Scan for the cell matching the given text and deliver its [x, y] coordinate at center. 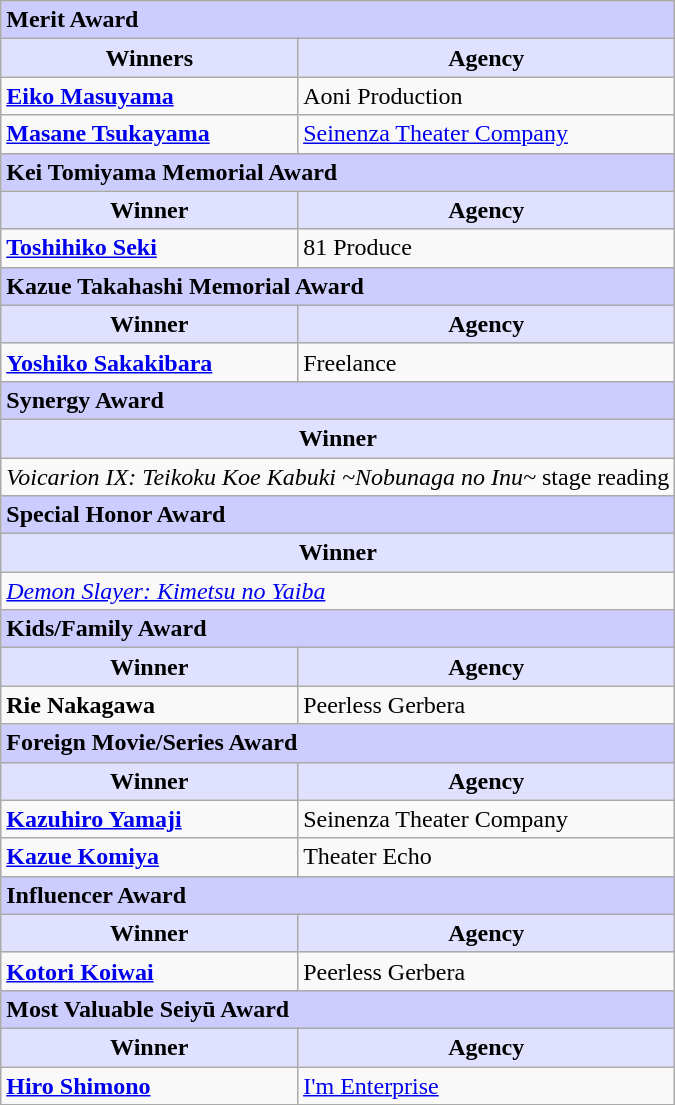
Voicarion IX: Teikoku Koe Kabuki ~Nobunaga no Inu~ stage reading [338, 477]
Influencer Award [338, 895]
Merit Award [338, 20]
Synergy Award [338, 400]
Aoni Production [486, 96]
Special Honor Award [338, 515]
Kotori Koiwai [150, 971]
Demon Slayer: Kimetsu no Yaiba [338, 591]
Foreign Movie/Series Award [338, 743]
Toshihiko Seki [150, 248]
Kids/Family Award [338, 629]
Theater Echo [486, 857]
Rie Nakagawa [150, 705]
Kazue Takahashi Memorial Award [338, 286]
Hiro Shimono [150, 1085]
Winners [150, 58]
81 Produce [486, 248]
Freelance [486, 362]
Masane Tsukayama [150, 134]
I'm Enterprise [486, 1085]
Kazuhiro Yamaji [150, 819]
Kazue Komiya [150, 857]
Most Valuable Seiyū Award [338, 1009]
Yoshiko Sakakibara [150, 362]
Kei Tomiyama Memorial Award [338, 172]
Eiko Masuyama [150, 96]
